Determine the [X, Y] coordinate at the center of the cell enclosing the given text.  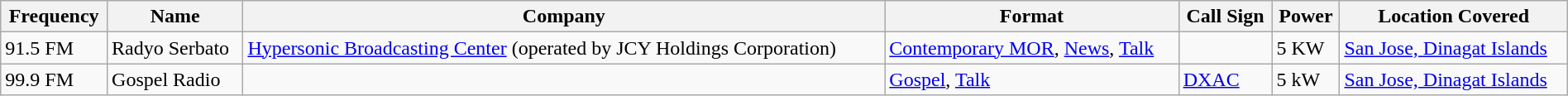
DXAC [1226, 79]
Contemporary MOR, News, Talk [1032, 48]
Format [1032, 17]
Company [564, 17]
Call Sign [1226, 17]
Name [175, 17]
Power [1306, 17]
91.5 FM [55, 48]
Frequency [55, 17]
Hypersonic Broadcasting Center (operated by JCY Holdings Corporation) [564, 48]
Gospel, Talk [1032, 79]
Radyo Serbato [175, 48]
Location Covered [1454, 17]
5 KW [1306, 48]
Gospel Radio [175, 79]
99.9 FM [55, 79]
5 kW [1306, 79]
